Pinpoint the cell where the given text exists, returning its [X, Y] midpoint coordinate. 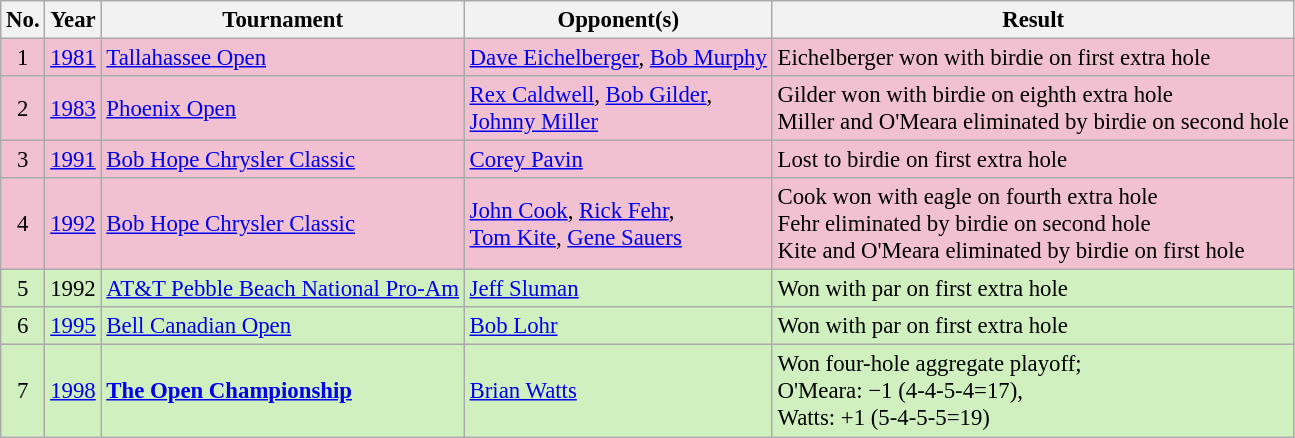
Dave Eichelberger, Bob Murphy [618, 58]
1991 [73, 160]
John Cook, Rick Fehr, Tom Kite, Gene Sauers [618, 224]
1 [23, 58]
Jeff Sluman [618, 289]
Phoenix Open [282, 108]
Brian Watts [618, 391]
Rex Caldwell, Bob Gilder, Johnny Miller [618, 108]
Result [1033, 20]
2 [23, 108]
3 [23, 160]
1983 [73, 108]
Year [73, 20]
5 [23, 289]
1998 [73, 391]
Eichelberger won with birdie on first extra hole [1033, 58]
Bell Canadian Open [282, 327]
Opponent(s) [618, 20]
AT&T Pebble Beach National Pro-Am [282, 289]
Tallahassee Open [282, 58]
7 [23, 391]
Tournament [282, 20]
6 [23, 327]
1981 [73, 58]
Gilder won with birdie on eighth extra holeMiller and O'Meara eliminated by birdie on second hole [1033, 108]
Lost to birdie on first extra hole [1033, 160]
No. [23, 20]
Cook won with eagle on fourth extra holeFehr eliminated by birdie on second holeKite and O'Meara eliminated by birdie on first hole [1033, 224]
Bob Lohr [618, 327]
Corey Pavin [618, 160]
The Open Championship [282, 391]
4 [23, 224]
1995 [73, 327]
Won four-hole aggregate playoff;O'Meara: −1 (4-4-5-4=17),Watts: +1 (5-4-5-5=19) [1033, 391]
